Return the (x, y) coordinate for the center point of the cell that contains the specified text.  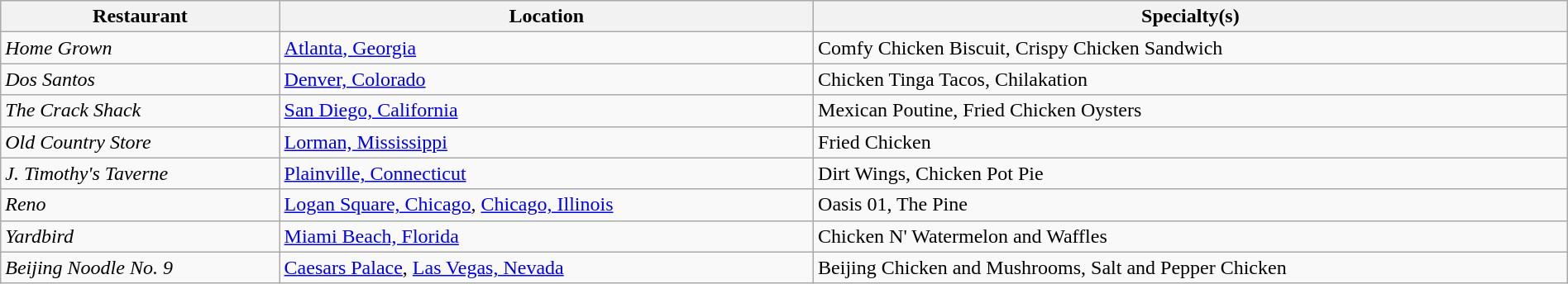
Reno (141, 205)
Comfy Chicken Biscuit, Crispy Chicken Sandwich (1191, 48)
San Diego, California (546, 111)
Mexican Poutine, Fried Chicken Oysters (1191, 111)
Restaurant (141, 17)
Beijing Chicken and Mushrooms, Salt and Pepper Chicken (1191, 267)
Atlanta, Georgia (546, 48)
Fried Chicken (1191, 142)
Beijing Noodle No. 9 (141, 267)
Logan Square, Chicago, Chicago, Illinois (546, 205)
Specialty(s) (1191, 17)
The Crack Shack (141, 111)
Dirt Wings, Chicken Pot Pie (1191, 173)
Old Country Store (141, 142)
Yardbird (141, 236)
Location (546, 17)
Denver, Colorado (546, 79)
Oasis 01, The Pine (1191, 205)
Home Grown (141, 48)
Chicken Tinga Tacos, Chilakation (1191, 79)
Plainville, Connecticut (546, 173)
Lorman, Mississippi (546, 142)
Dos Santos (141, 79)
Chicken N' Watermelon and Waffles (1191, 236)
Caesars Palace, Las Vegas, Nevada (546, 267)
Miami Beach, Florida (546, 236)
J. Timothy's Taverne (141, 173)
